Identify which cell holds the provided text, then report its [x, y] central coordinate. 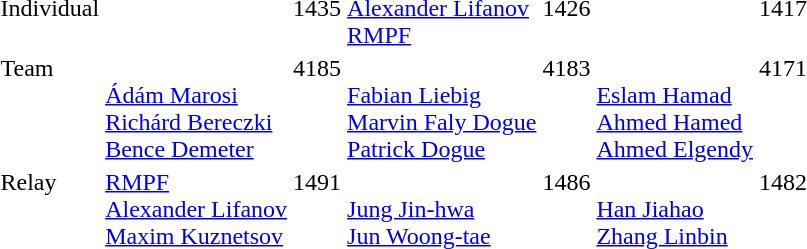
4185 [318, 108]
Ádám MarosiRichárd BereczkiBence Demeter [196, 108]
4183 [566, 108]
Eslam HamadAhmed HamedAhmed Elgendy [675, 108]
Fabian LiebigMarvin Faly DoguePatrick Dogue [442, 108]
